Provide the [X, Y] coordinate of the cell's center where the given text is located.  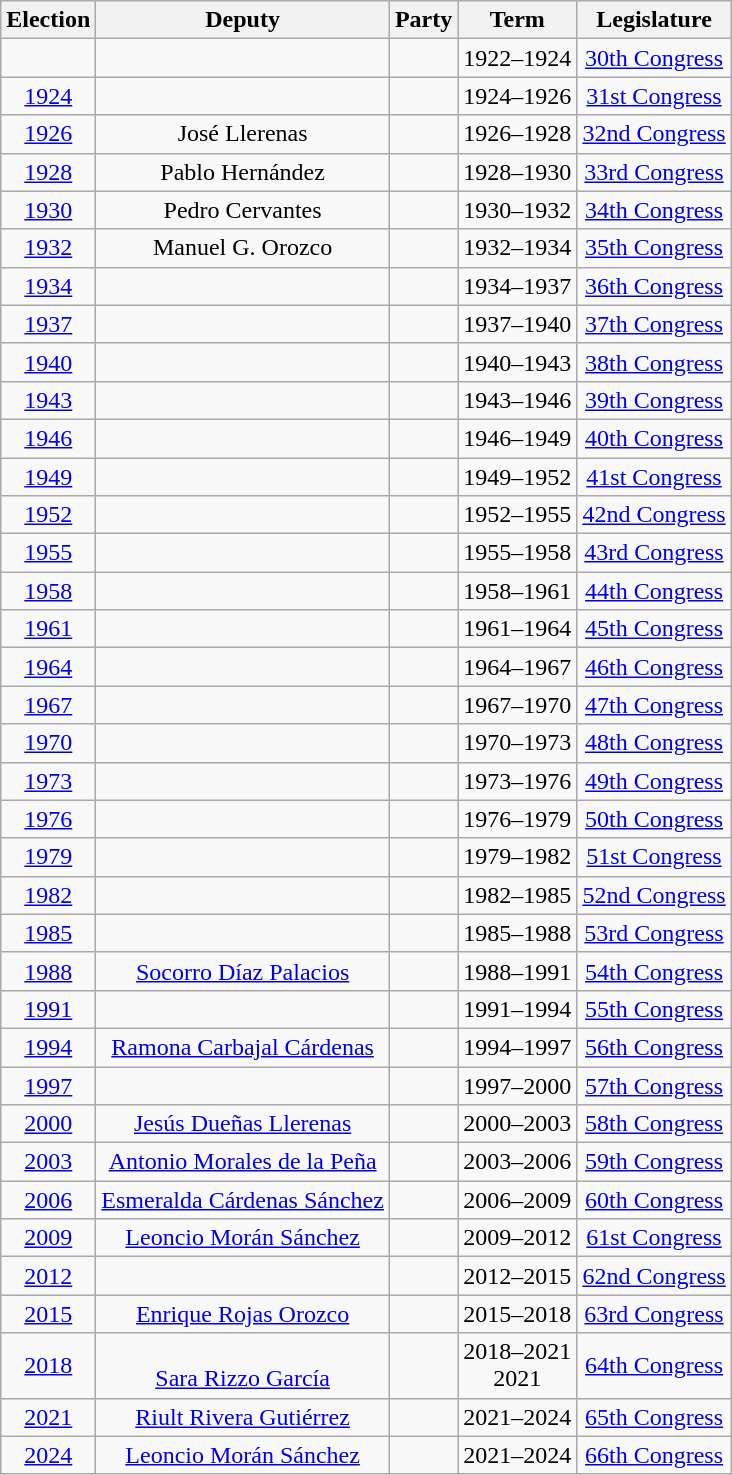
2009 [48, 1238]
Jesús Dueñas Llerenas [243, 1124]
1926–1928 [518, 134]
2000 [48, 1124]
1958–1961 [518, 591]
Enrique Rojas Orozco [243, 1314]
1976 [48, 819]
2012–2015 [518, 1276]
1997–2000 [518, 1085]
38th Congress [654, 362]
Manuel G. Orozco [243, 248]
45th Congress [654, 629]
1967 [48, 705]
32nd Congress [654, 134]
1952 [48, 515]
1943–1946 [518, 400]
2015 [48, 1314]
39th Congress [654, 400]
Election [48, 20]
2009–2012 [518, 1238]
Term [518, 20]
1928 [48, 172]
57th Congress [654, 1085]
1932–1934 [518, 248]
1970 [48, 743]
Riult Rivera Gutiérrez [243, 1417]
2006–2009 [518, 1200]
2012 [48, 1276]
1949 [48, 477]
41st Congress [654, 477]
1982 [48, 895]
55th Congress [654, 1009]
54th Congress [654, 971]
1973–1976 [518, 781]
51st Congress [654, 857]
1924 [48, 96]
66th Congress [654, 1455]
1937–1940 [518, 324]
59th Congress [654, 1162]
1949–1952 [518, 477]
1930–1932 [518, 210]
1940–1943 [518, 362]
1946 [48, 438]
1922–1924 [518, 58]
31st Congress [654, 96]
1932 [48, 248]
48th Congress [654, 743]
44th Congress [654, 591]
2021 [48, 1417]
2003–2006 [518, 1162]
Deputy [243, 20]
2015–2018 [518, 1314]
37th Congress [654, 324]
30th Congress [654, 58]
40th Congress [654, 438]
1928–1930 [518, 172]
1940 [48, 362]
2000–2003 [518, 1124]
64th Congress [654, 1366]
1926 [48, 134]
1997 [48, 1085]
1955–1958 [518, 553]
1964–1967 [518, 667]
Esmeralda Cárdenas Sánchez [243, 1200]
34th Congress [654, 210]
2003 [48, 1162]
1982–1985 [518, 895]
46th Congress [654, 667]
43rd Congress [654, 553]
1958 [48, 591]
1985 [48, 933]
63rd Congress [654, 1314]
1988 [48, 971]
Pedro Cervantes [243, 210]
58th Congress [654, 1124]
1924–1926 [518, 96]
1943 [48, 400]
Antonio Morales de la Peña [243, 1162]
1979 [48, 857]
47th Congress [654, 705]
65th Congress [654, 1417]
1937 [48, 324]
1955 [48, 553]
Sara Rizzo García [243, 1366]
1991 [48, 1009]
62nd Congress [654, 1276]
56th Congress [654, 1047]
Socorro Díaz Palacios [243, 971]
1973 [48, 781]
1994 [48, 1047]
52nd Congress [654, 895]
1946–1949 [518, 438]
1967–1970 [518, 705]
33rd Congress [654, 172]
1964 [48, 667]
José Llerenas [243, 134]
Party [423, 20]
2006 [48, 1200]
Pablo Hernández [243, 172]
1930 [48, 210]
35th Congress [654, 248]
60th Congress [654, 1200]
2018–20212021 [518, 1366]
1934 [48, 286]
49th Congress [654, 781]
Ramona Carbajal Cárdenas [243, 1047]
Legislature [654, 20]
36th Congress [654, 286]
1979–1982 [518, 857]
1934–1937 [518, 286]
42nd Congress [654, 515]
2024 [48, 1455]
1994–1997 [518, 1047]
1976–1979 [518, 819]
1961 [48, 629]
61st Congress [654, 1238]
1991–1994 [518, 1009]
1961–1964 [518, 629]
2018 [48, 1366]
53rd Congress [654, 933]
1970–1973 [518, 743]
50th Congress [654, 819]
1985–1988 [518, 933]
1952–1955 [518, 515]
1988–1991 [518, 971]
